Return (x, y) of the center of cell containing provided text 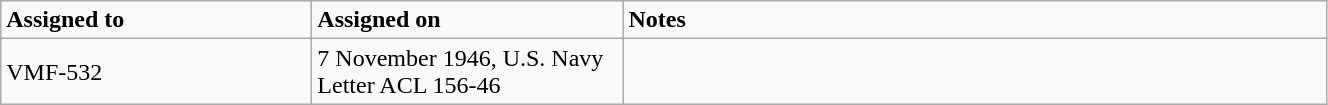
VMF-532 (156, 72)
Notes (975, 20)
Assigned on (468, 20)
Assigned to (156, 20)
7 November 1946, U.S. Navy Letter ACL 156-46 (468, 72)
